Determine the (x, y) coordinate at the center of the cell enclosing the given text.  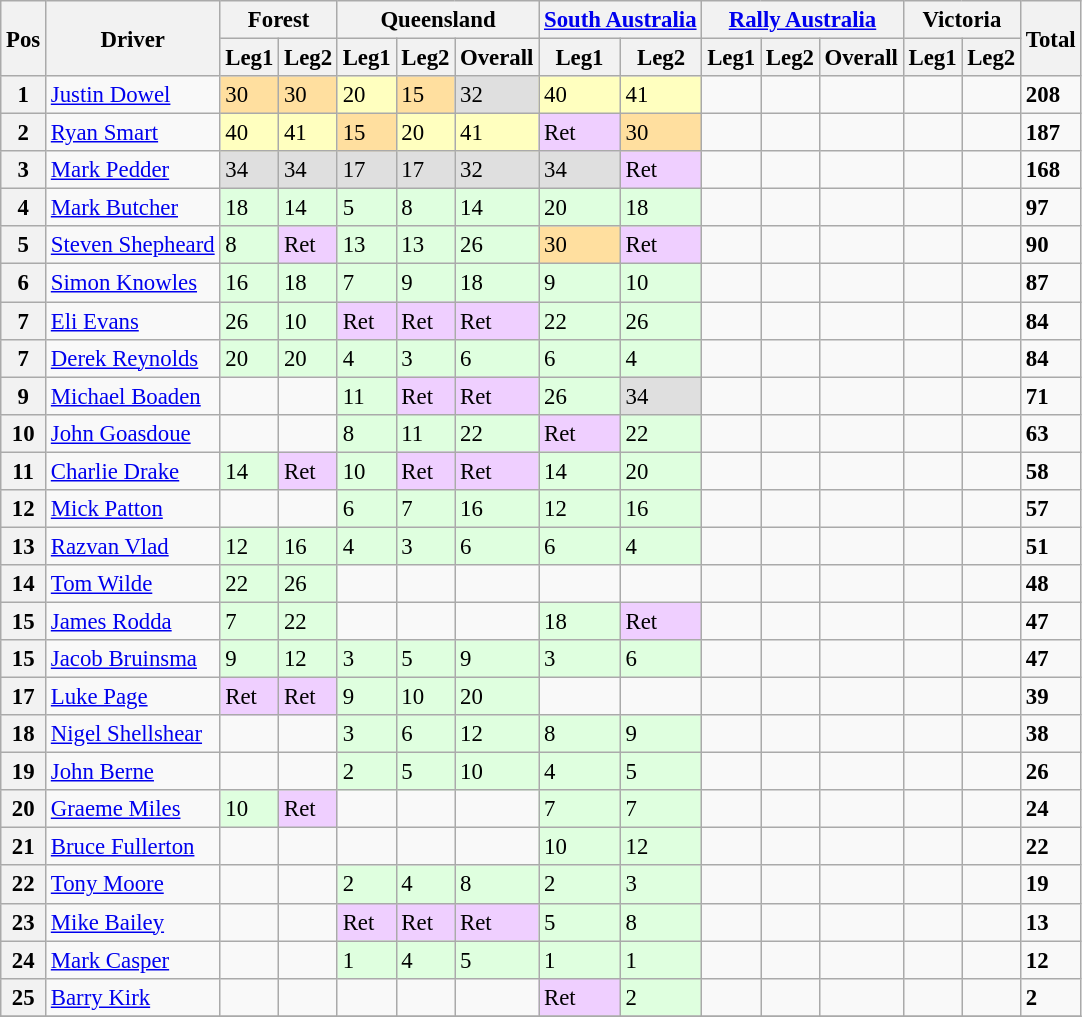
21 (24, 847)
48 (1051, 584)
58 (1051, 471)
25 (24, 997)
Rally Australia (802, 20)
187 (1051, 133)
Michael Boaden (133, 396)
Mick Patton (133, 509)
Mark Butcher (133, 208)
168 (1051, 170)
Victoria (962, 20)
Jacob Bruinsma (133, 659)
Driver (133, 38)
Total (1051, 38)
Queensland (438, 20)
Eli Evans (133, 321)
Luke Page (133, 697)
John Berne (133, 772)
57 (1051, 509)
97 (1051, 208)
Mike Bailey (133, 922)
38 (1051, 734)
Pos (24, 38)
Mark Casper (133, 960)
Justin Dowel (133, 95)
Derek Reynolds (133, 358)
51 (1051, 546)
Ryan Smart (133, 133)
Charlie Drake (133, 471)
39 (1051, 697)
Barry Kirk (133, 997)
23 (24, 922)
Graeme Miles (133, 809)
Tom Wilde (133, 584)
Bruce Fullerton (133, 847)
208 (1051, 95)
Forest (278, 20)
87 (1051, 283)
Steven Shepheard (133, 245)
Tony Moore (133, 885)
James Rodda (133, 621)
Simon Knowles (133, 283)
63 (1051, 433)
South Australia (620, 20)
71 (1051, 396)
90 (1051, 245)
Mark Pedder (133, 170)
John Goasdoue (133, 433)
Nigel Shellshear (133, 734)
Razvan Vlad (133, 546)
